Scan for the cell matching the given text and deliver its [x, y] coordinate at center. 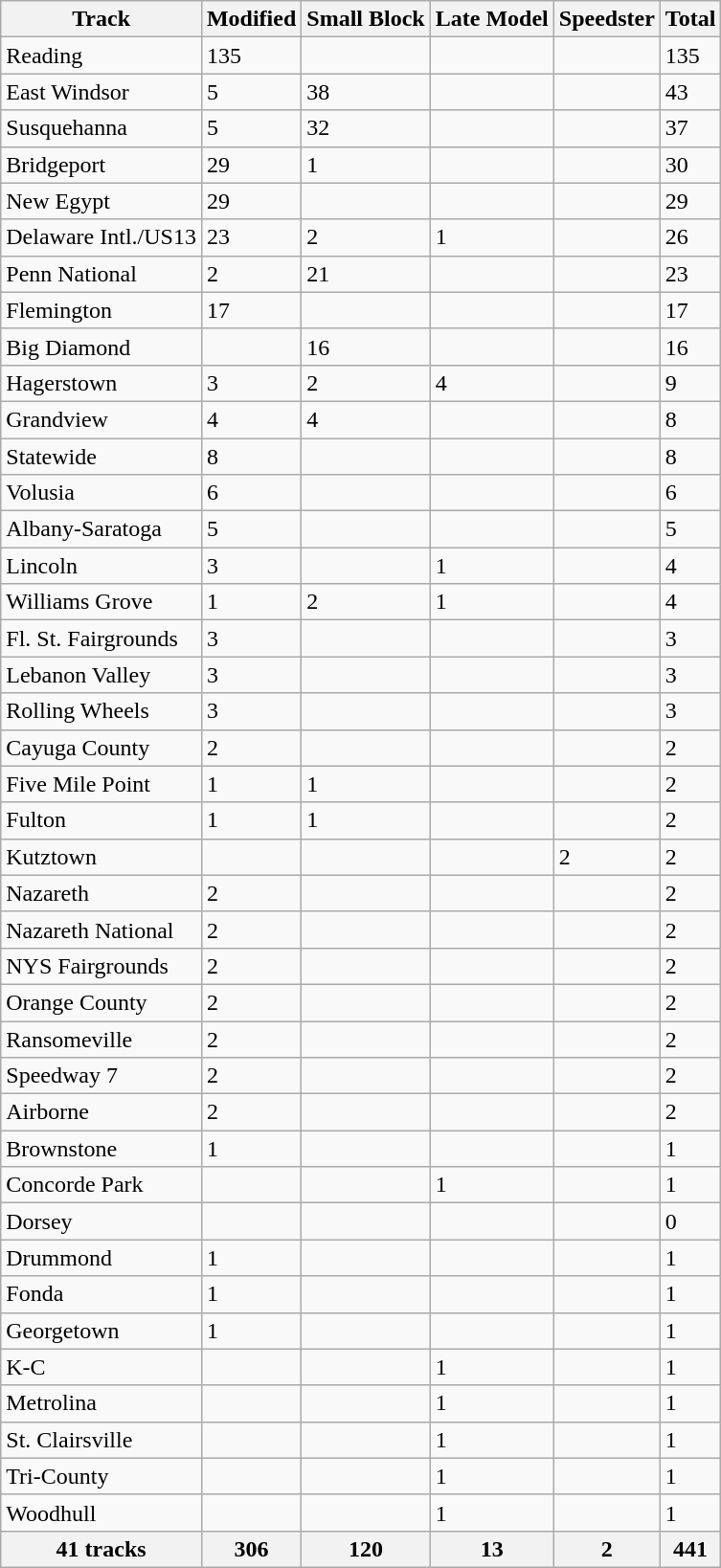
Dorsey [101, 1221]
Rolling Wheels [101, 711]
441 [690, 1549]
Fonda [101, 1294]
Concorde Park [101, 1185]
K-C [101, 1367]
120 [366, 1549]
Modified [251, 19]
Hagerstown [101, 383]
Airborne [101, 1112]
32 [366, 128]
Penn National [101, 274]
Metrolina [101, 1403]
Orange County [101, 1002]
Tri-County [101, 1476]
38 [366, 92]
Bridgeport [101, 165]
Total [690, 19]
St. Clairsville [101, 1440]
Delaware Intl./US13 [101, 237]
Drummond [101, 1258]
Fl. St. Fairgrounds [101, 638]
East Windsor [101, 92]
Track [101, 19]
13 [492, 1549]
Volusia [101, 493]
37 [690, 128]
Nazareth National [101, 930]
Speedway 7 [101, 1076]
Late Model [492, 19]
Williams Grove [101, 602]
Kutztown [101, 857]
Cayuga County [101, 748]
Reading [101, 56]
Grandview [101, 419]
43 [690, 92]
Lebanon Valley [101, 675]
Woodhull [101, 1512]
NYS Fairgrounds [101, 966]
26 [690, 237]
New Egypt [101, 201]
Nazareth [101, 893]
Speedster [607, 19]
Susquehanna [101, 128]
30 [690, 165]
0 [690, 1221]
9 [690, 383]
Big Diamond [101, 347]
Small Block [366, 19]
41 tracks [101, 1549]
Georgetown [101, 1331]
Five Mile Point [101, 784]
Lincoln [101, 566]
Ransomeville [101, 1039]
Albany-Saratoga [101, 529]
21 [366, 274]
Flemington [101, 310]
Brownstone [101, 1149]
306 [251, 1549]
Fulton [101, 820]
Statewide [101, 457]
